Determine the [x, y] coordinate at the center of the cell enclosing the given text.  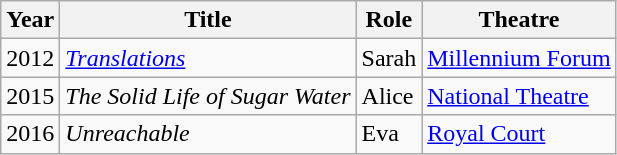
2016 [30, 134]
2012 [30, 58]
Title [208, 20]
Millennium Forum [519, 58]
Theatre [519, 20]
Eva [389, 134]
Year [30, 20]
Role [389, 20]
Sarah [389, 58]
The Solid Life of Sugar Water [208, 96]
Royal Court [519, 134]
2015 [30, 96]
National Theatre [519, 96]
Alice [389, 96]
Translations [208, 58]
Unreachable [208, 134]
